Output the (X, Y) coordinate of the center of the cell containing the given text.  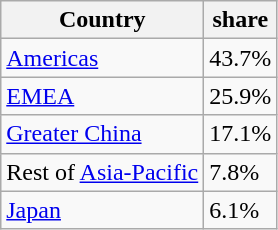
25.9% (240, 96)
7.8% (240, 172)
EMEA (102, 96)
Americas (102, 58)
43.7% (240, 58)
Rest of Asia-Pacific (102, 172)
6.1% (240, 210)
Greater China (102, 134)
17.1% (240, 134)
Country (102, 20)
share (240, 20)
Japan (102, 210)
